Output the (x, y) coordinate of the center of the cell containing the given text.  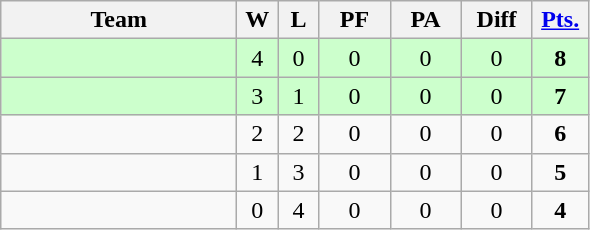
PA (426, 20)
7 (560, 96)
Team (119, 20)
5 (560, 172)
L (298, 20)
6 (560, 134)
PF (354, 20)
Pts. (560, 20)
8 (560, 58)
W (258, 20)
Diff (496, 20)
